From the cell containing the given text, extract its center point as [x, y] coordinate. 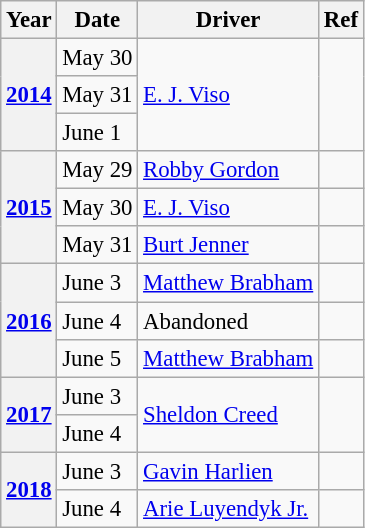
Burt Jenner [228, 245]
Sheldon Creed [228, 414]
Driver [228, 20]
May 29 [98, 170]
Gavin Harlien [228, 471]
2014 [29, 96]
June 5 [98, 358]
Abandoned [228, 321]
Arie Luyendyk Jr. [228, 509]
2016 [29, 320]
2018 [29, 490]
Year [29, 20]
June 1 [98, 133]
2015 [29, 208]
Date [98, 20]
Robby Gordon [228, 170]
Ref [342, 20]
2017 [29, 414]
